For the text-containing cell, return its midpoint in (X, Y) coordinate format. 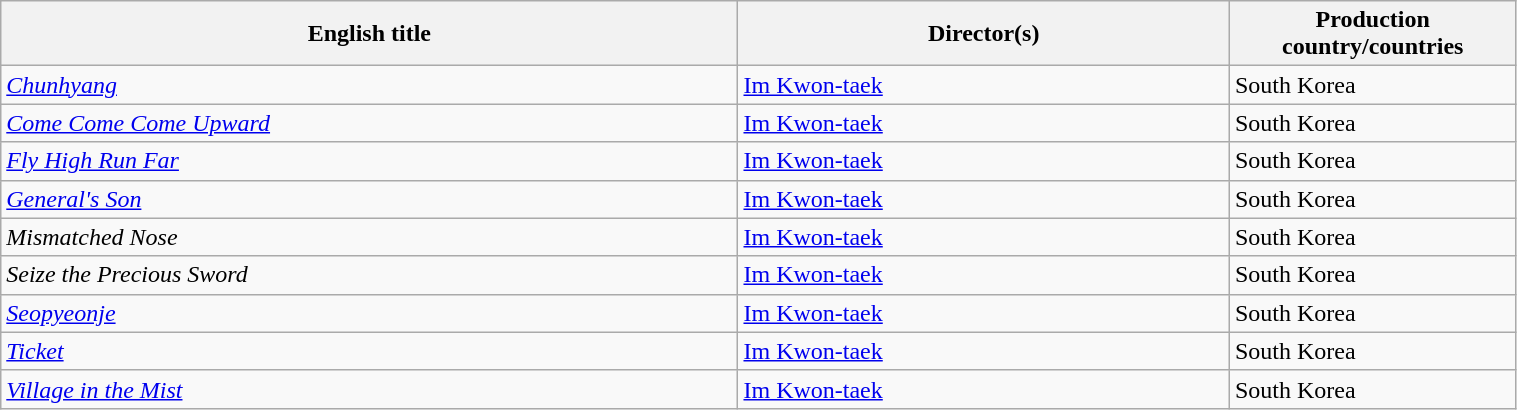
Director(s) (984, 34)
Fly High Run Far (370, 161)
Chunhyang (370, 85)
English title (370, 34)
Mismatched Nose (370, 237)
Seize the Precious Sword (370, 275)
Come Come Come Upward (370, 123)
Ticket (370, 351)
Production country/countries (1372, 34)
Village in the Mist (370, 389)
Seopyeonje (370, 313)
General's Son (370, 199)
